From the cell containing the given text, extract its center point as (x, y) coordinate. 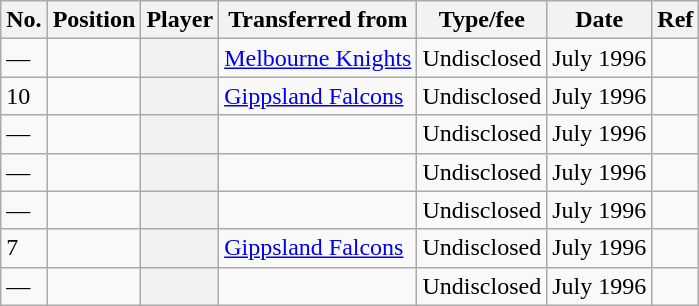
No. (24, 20)
7 (24, 248)
Ref (676, 20)
Date (600, 20)
Transferred from (318, 20)
10 (24, 96)
Type/fee (482, 20)
Melbourne Knights (318, 58)
Position (94, 20)
Player (180, 20)
